For the text-containing cell, return its midpoint in [X, Y] coordinate format. 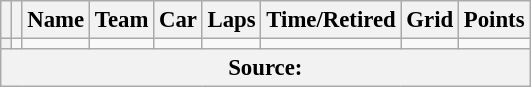
Source: [266, 68]
Points [494, 20]
Car [178, 20]
Team [121, 20]
Grid [430, 20]
Laps [232, 20]
Name [56, 20]
Time/Retired [331, 20]
